Locate the cell with the specified text and output its [x, y] center coordinate. 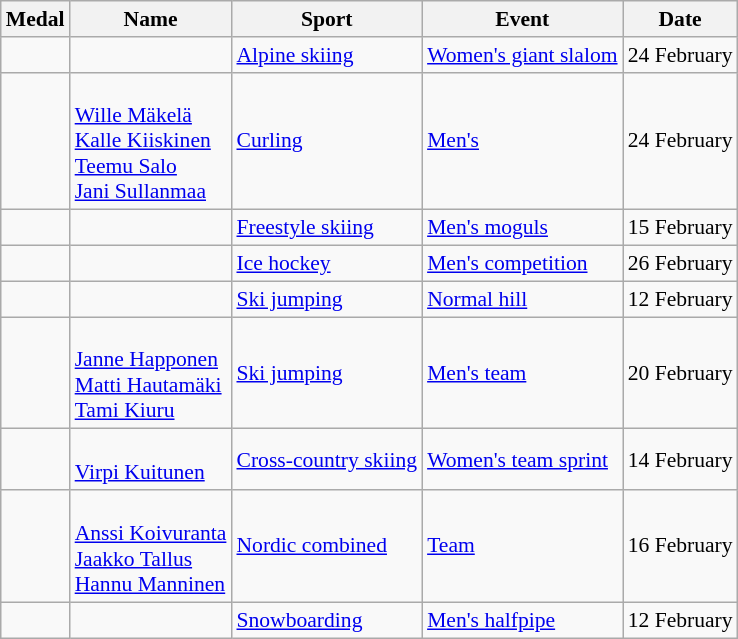
Men's competition [522, 264]
Wille MäkeläKalle KiiskinenTeemu SaloJani Sullanmaa [151, 141]
Date [680, 19]
Virpi Kuitunen [151, 460]
Name [151, 19]
Alpine skiing [326, 55]
Men's team [522, 373]
Nordic combined [326, 546]
Men's halfpipe [522, 620]
15 February [680, 228]
Anssi KoivurantaJaakko TallusHannu Manninen [151, 546]
Event [522, 19]
Freestyle skiing [326, 228]
Ice hockey [326, 264]
26 February [680, 264]
16 February [680, 546]
Men's [522, 141]
Sport [326, 19]
Normal hill [522, 299]
Men's moguls [522, 228]
Team [522, 546]
Women's giant slalom [522, 55]
Medal [36, 19]
14 February [680, 460]
Janne HapponenMatti HautamäkiTami Kiuru [151, 373]
Cross-country skiing [326, 460]
20 February [680, 373]
Women's team sprint [522, 460]
Snowboarding [326, 620]
Curling [326, 141]
